Output the (x, y) coordinate of the center of the cell containing the given text.  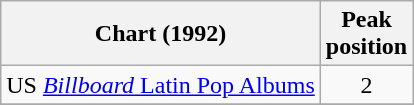
2 (366, 85)
Peakposition (366, 34)
US Billboard Latin Pop Albums (161, 85)
Chart (1992) (161, 34)
